Scan for the cell matching the given text and deliver its (X, Y) coordinate at center. 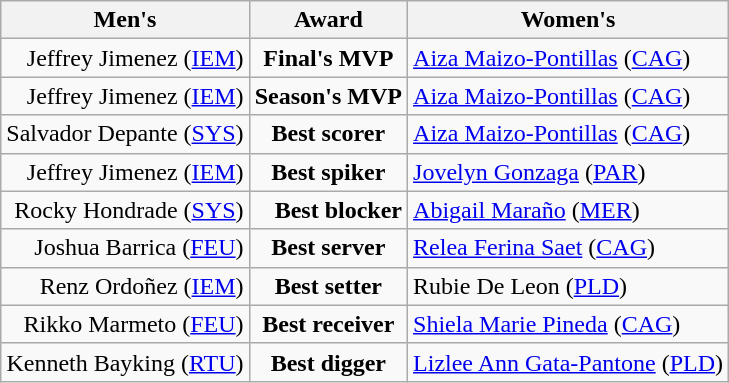
Jovelyn Gonzaga (PAR) (568, 172)
Lizlee Ann Gata-Pantone (PLD) (568, 362)
Award (328, 20)
Men's (125, 20)
Abigail Maraño (MER) (568, 210)
Salvador Depante (SYS) (125, 134)
Best setter (328, 286)
Best spiker (328, 172)
Best receiver (328, 324)
Rikko Marmeto (FEU) (125, 324)
Shiela Marie Pineda (CAG) (568, 324)
Rocky Hondrade (SYS) (125, 210)
Final's MVP (328, 58)
Best digger (328, 362)
Women's (568, 20)
Best server (328, 248)
Season's MVP (328, 96)
Relea Ferina Saet (CAG) (568, 248)
Best blocker (328, 210)
Rubie De Leon (PLD) (568, 286)
Joshua Barrica (FEU) (125, 248)
Best scorer (328, 134)
Kenneth Bayking (RTU) (125, 362)
Renz Ordoñez (IEM) (125, 286)
